Scan for the cell matching the given text and deliver its [x, y] coordinate at center. 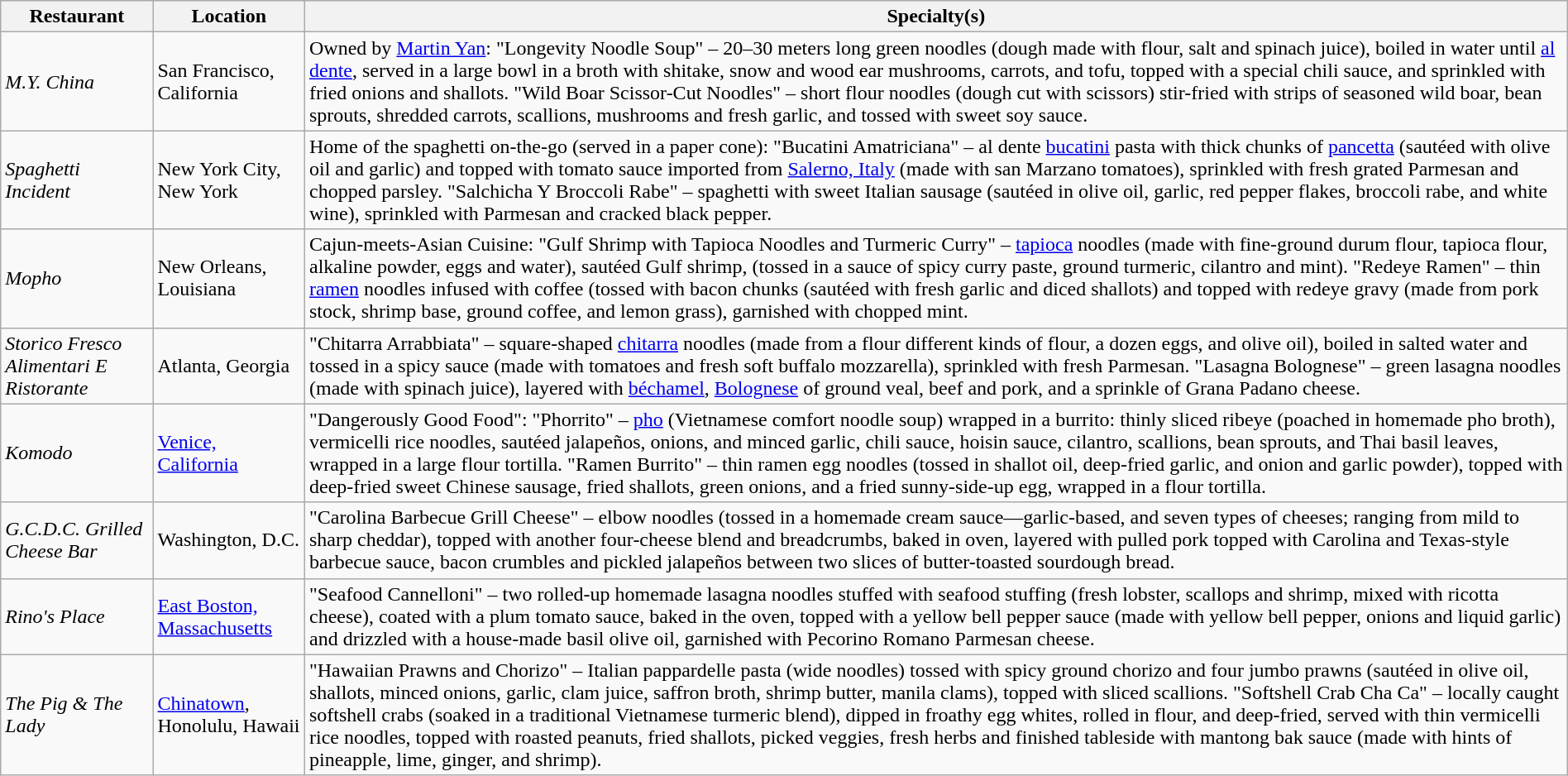
New York City, New York [228, 180]
Rino's Place [77, 616]
G.C.D.C. Grilled Cheese Bar [77, 540]
Location [228, 17]
Chinatown, Honolulu, Hawaii [228, 715]
Spaghetti Incident [77, 180]
The Pig & The Lady [77, 715]
Restaurant [77, 17]
East Boston, Massachusetts [228, 616]
New Orleans, Louisiana [228, 278]
Specialty(s) [936, 17]
San Francisco, California [228, 81]
Komodo [77, 453]
Storico Fresco Alimentari E Ristorante [77, 366]
Atlanta, Georgia [228, 366]
Washington, D.C. [228, 540]
M.Y. China [77, 81]
Venice, California [228, 453]
Mopho [77, 278]
